Return the [X, Y] coordinate for the center point of the cell that contains the specified text.  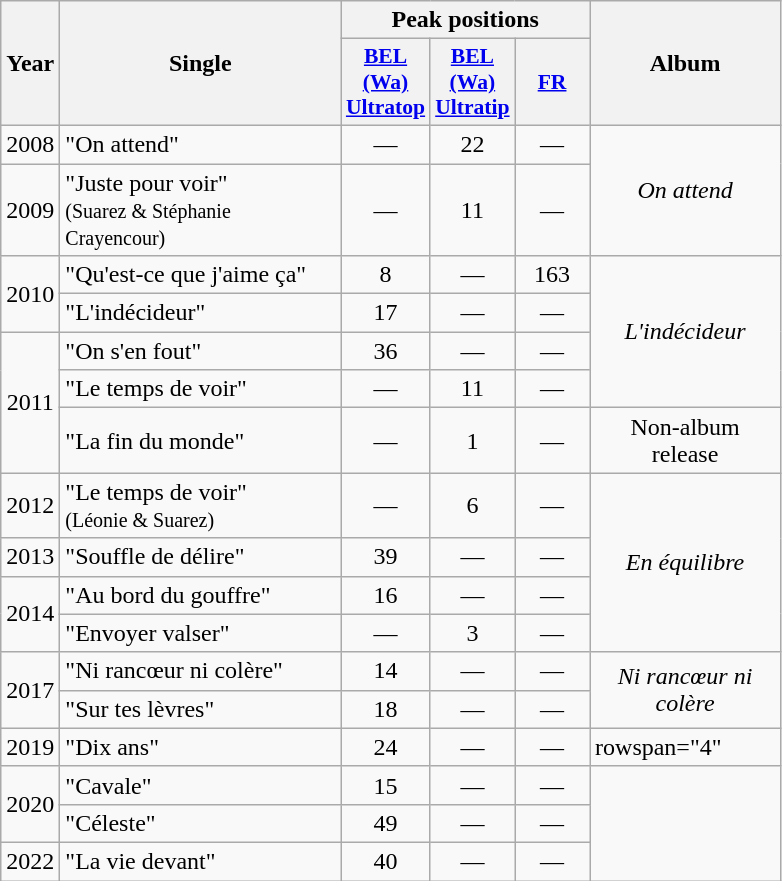
L'indécideur [686, 332]
24 [386, 747]
Peak positions [466, 20]
16 [386, 595]
15 [386, 785]
"Cavale" [200, 785]
"La fin du monde" [200, 440]
Non-album release [686, 440]
2022 [30, 861]
BEL(Wa)Ultratop [386, 82]
17 [386, 313]
2010 [30, 294]
"La vie devant" [200, 861]
2013 [30, 557]
On attend [686, 190]
163 [552, 275]
"Dix ans" [200, 747]
"L'indécideur" [200, 313]
En équilibre [686, 562]
"Ni rancœur ni colère" [200, 671]
rowspan="4" [686, 747]
2008 [30, 144]
"Céleste" [200, 823]
14 [386, 671]
BEL(Wa)Ultratip [472, 82]
"Qu'est-ce que j'aime ça" [200, 275]
36 [386, 351]
18 [386, 709]
2011 [30, 402]
"Au bord du gouffre" [200, 595]
"On s'en fout" [200, 351]
6 [472, 506]
3 [472, 633]
2017 [30, 690]
8 [386, 275]
1 [472, 440]
Ni rancœur ni colère [686, 690]
2019 [30, 747]
FR [552, 82]
"Sur tes lèvres" [200, 709]
"Le temps de voir"(Léonie & Suarez) [200, 506]
"Envoyer valser" [200, 633]
"On attend" [200, 144]
40 [386, 861]
Year [30, 64]
2009 [30, 210]
"Le temps de voir" [200, 389]
Album [686, 64]
39 [386, 557]
49 [386, 823]
Single [200, 64]
2012 [30, 506]
22 [472, 144]
2020 [30, 804]
2014 [30, 614]
"Juste pour voir" (Suarez & Stéphanie Crayencour) [200, 210]
"Souffle de délire" [200, 557]
